Identify which cell holds the provided text, then report its (x, y) central coordinate. 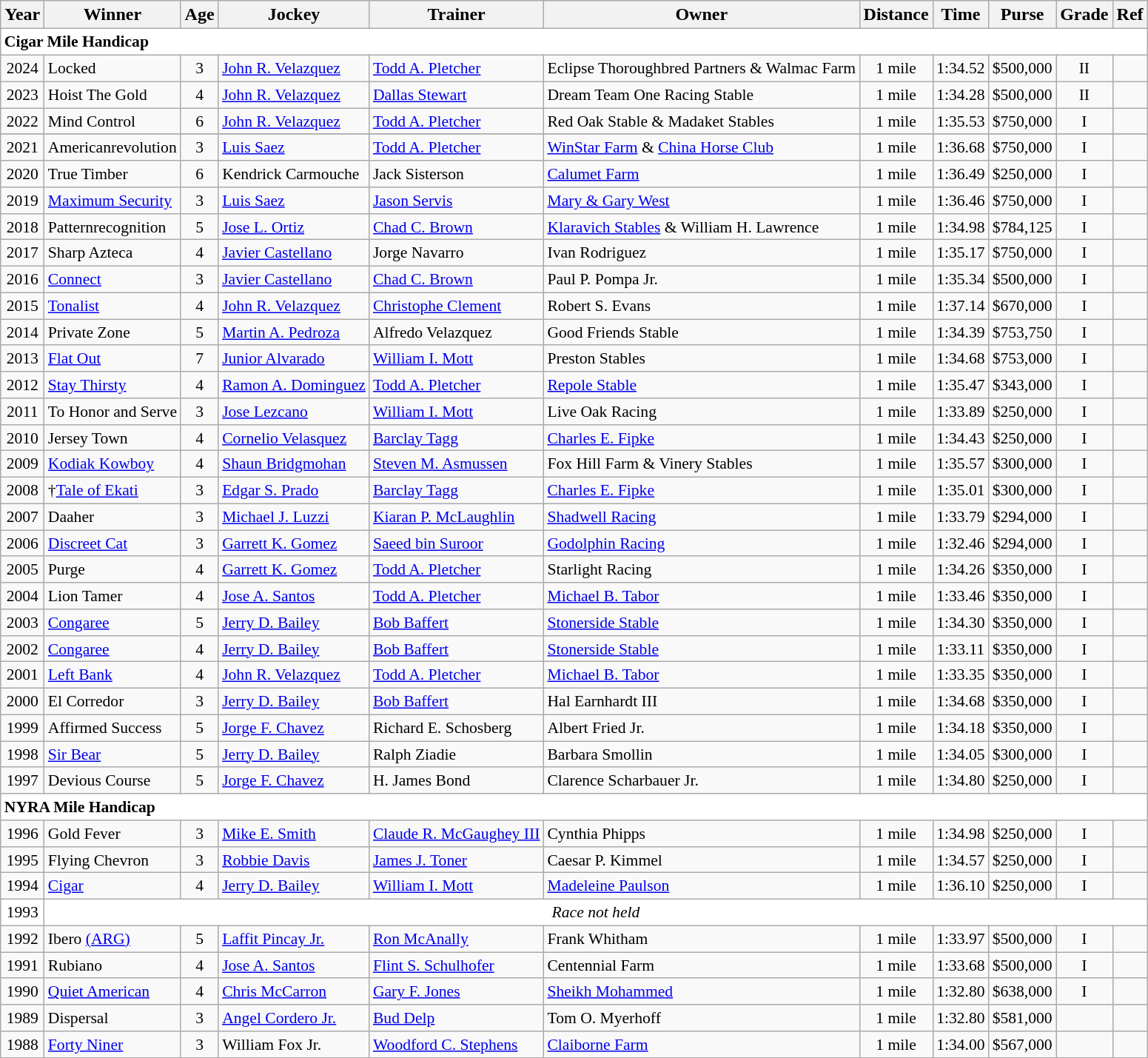
2019 (22, 201)
Flying Chevron (113, 860)
Hal Earnhardt III (702, 701)
Centennial Farm (702, 965)
Purse (1023, 15)
2003 (22, 623)
Angel Cordero Jr. (294, 1018)
Preston Stables (702, 358)
Stay Thirsty (113, 385)
Alfredo Velazquez (457, 332)
Tonalist (113, 306)
Hoist The Gold (113, 95)
Left Bank (113, 675)
$567,000 (1023, 1045)
Calumet Farm (702, 174)
Michael J. Luzzi (294, 517)
2018 (22, 227)
Grade (1084, 15)
Caesar P. Kimmel (702, 860)
Race not held (596, 912)
7 (200, 358)
2010 (22, 438)
2024 (22, 68)
Sir Bear (113, 754)
Ralph Ziadie (457, 754)
1988 (22, 1045)
1:34.18 (961, 728)
Mary & Gary West (702, 201)
Barbara Smollin (702, 754)
$784,125 (1023, 227)
Shaun Bridgmohan (294, 464)
El Corredor (113, 701)
1:34.80 (961, 780)
Rubiano (113, 965)
Jason Servis (457, 201)
To Honor and Serve (113, 412)
2001 (22, 675)
Forty Niner (113, 1045)
Purge (113, 569)
Time (961, 15)
1:34.26 (961, 569)
Steven M. Asmussen (457, 464)
Kodiak Kowboy (113, 464)
Gary F. Jones (457, 991)
$670,000 (1023, 306)
1:33.68 (961, 965)
Quiet American (113, 991)
Dream Team One Racing Stable (702, 95)
Flint S. Schulhofer (457, 965)
Trainer (457, 15)
Madeleine Paulson (702, 886)
Jose L. Ortiz (294, 227)
Frank Whitham (702, 939)
1:32.46 (961, 543)
Godolphin Racing (702, 543)
Age (200, 15)
Americanrevolution (113, 147)
Mike E. Smith (294, 834)
Cornelio Velasquez (294, 438)
1:34.43 (961, 438)
2013 (22, 358)
Fox Hill Farm & Vinery Stables (702, 464)
Bud Delp (457, 1018)
True Timber (113, 174)
Sharp Azteca (113, 253)
2002 (22, 649)
$343,000 (1023, 385)
2011 (22, 412)
Robert S. Evans (702, 306)
Jersey Town (113, 438)
1994 (22, 886)
1:33.46 (961, 596)
2004 (22, 596)
Robbie Davis (294, 860)
Claude R. McGaughey III (457, 834)
1:35.17 (961, 253)
2020 (22, 174)
2023 (22, 95)
Discreet Cat (113, 543)
NYRA Mile Handicap (574, 807)
1:36.10 (961, 886)
Paul P. Pompa Jr. (702, 279)
1:33.11 (961, 649)
Ref (1129, 15)
1990 (22, 991)
1998 (22, 754)
Connect (113, 279)
Cynthia Phipps (702, 834)
1:33.35 (961, 675)
Ron McAnally (457, 939)
1997 (22, 780)
Dispersal (113, 1018)
1:36.68 (961, 147)
Junior Alvarado (294, 358)
2022 (22, 121)
Tom O. Myerhoff (702, 1018)
1:34.30 (961, 623)
Repole Stable (702, 385)
2017 (22, 253)
1995 (22, 860)
Flat Out (113, 358)
1:33.97 (961, 939)
Cigar (113, 886)
Owner (702, 15)
†Tale of Ekati (113, 490)
Ibero (ARG) (113, 939)
1:34.05 (961, 754)
2006 (22, 543)
Private Zone (113, 332)
1:36.49 (961, 174)
Ramon A. Dominguez (294, 385)
1:34.28 (961, 95)
Locked (113, 68)
$753,000 (1023, 358)
Shadwell Racing (702, 517)
Dallas Stewart (457, 95)
Lion Tamer (113, 596)
Maximum Security (113, 201)
2005 (22, 569)
1:35.47 (961, 385)
Martin A. Pedroza (294, 332)
2000 (22, 701)
1:34.00 (961, 1045)
Jockey (294, 15)
2012 (22, 385)
2014 (22, 332)
2009 (22, 464)
Affirmed Success (113, 728)
Good Friends Stable (702, 332)
Daaher (113, 517)
$581,000 (1023, 1018)
Jorge Navarro (457, 253)
Jose Lezcano (294, 412)
1:34.57 (961, 860)
Edgar S. Prado (294, 490)
1:35.34 (961, 279)
Kendrick Carmouche (294, 174)
1:37.14 (961, 306)
2015 (22, 306)
Mind Control (113, 121)
1:35.53 (961, 121)
Laffit Pincay Jr. (294, 939)
$638,000 (1023, 991)
Patternrecognition (113, 227)
Red Oak Stable & Madaket Stables (702, 121)
2008 (22, 490)
Christophe Clement (457, 306)
1999 (22, 728)
Kiaran P. McLaughlin (457, 517)
1:35.57 (961, 464)
James J. Toner (457, 860)
Saeed bin Suroor (457, 543)
1:34.52 (961, 68)
Sheikh Mohammed (702, 991)
2021 (22, 147)
H. James Bond (457, 780)
Woodford C. Stephens (457, 1045)
Live Oak Racing (702, 412)
Year (22, 15)
1:33.89 (961, 412)
Klaravich Stables & William H. Lawrence (702, 227)
1996 (22, 834)
1:33.79 (961, 517)
1993 (22, 912)
Cigar Mile Handicap (574, 42)
1:36.46 (961, 201)
Claiborne Farm (702, 1045)
Ivan Rodriguez (702, 253)
Eclipse Thoroughbred Partners & Walmac Farm (702, 68)
Gold Fever (113, 834)
2016 (22, 279)
Clarence Scharbauer Jr. (702, 780)
$753,750 (1023, 332)
Distance (896, 15)
1992 (22, 939)
Winner (113, 15)
Jack Sisterson (457, 174)
1:34.39 (961, 332)
Chris McCarron (294, 991)
1989 (22, 1018)
William Fox Jr. (294, 1045)
2007 (22, 517)
WinStar Farm & China Horse Club (702, 147)
Richard E. Schosberg (457, 728)
1:35.01 (961, 490)
1991 (22, 965)
Starlight Racing (702, 569)
Albert Fried Jr. (702, 728)
Devious Course (113, 780)
